Locate the cell with the specified text and output its (X, Y) center coordinate. 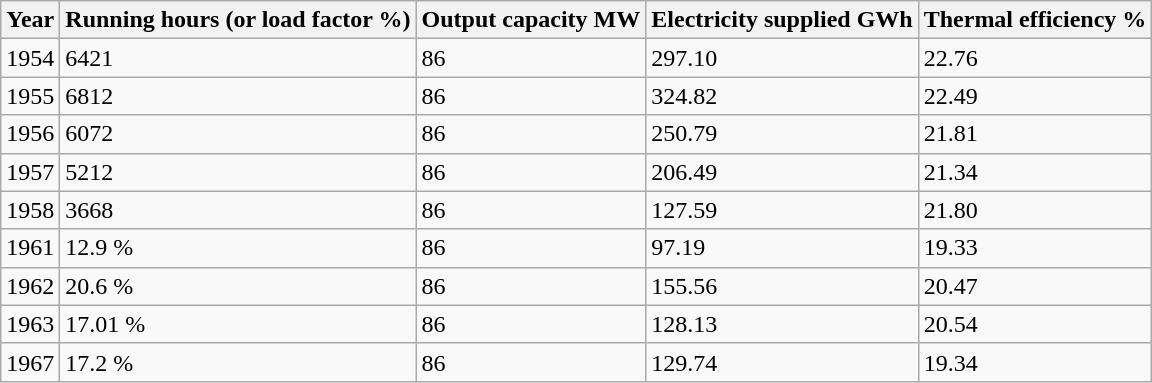
22.76 (1035, 58)
12.9 % (238, 248)
155.56 (782, 286)
21.34 (1035, 172)
17.2 % (238, 362)
1957 (30, 172)
129.74 (782, 362)
5212 (238, 172)
97.19 (782, 248)
21.80 (1035, 210)
Electricity supplied GWh (782, 20)
21.81 (1035, 134)
1954 (30, 58)
Thermal efficiency % (1035, 20)
Running hours (or load factor %) (238, 20)
20.6 % (238, 286)
1963 (30, 324)
128.13 (782, 324)
297.10 (782, 58)
250.79 (782, 134)
127.59 (782, 210)
324.82 (782, 96)
19.34 (1035, 362)
6812 (238, 96)
6072 (238, 134)
22.49 (1035, 96)
206.49 (782, 172)
Year (30, 20)
1955 (30, 96)
1958 (30, 210)
17.01 % (238, 324)
3668 (238, 210)
19.33 (1035, 248)
1961 (30, 248)
1967 (30, 362)
20.54 (1035, 324)
1962 (30, 286)
Output capacity MW (531, 20)
6421 (238, 58)
1956 (30, 134)
20.47 (1035, 286)
